Output the [x, y] coordinate of the center of the cell containing the given text.  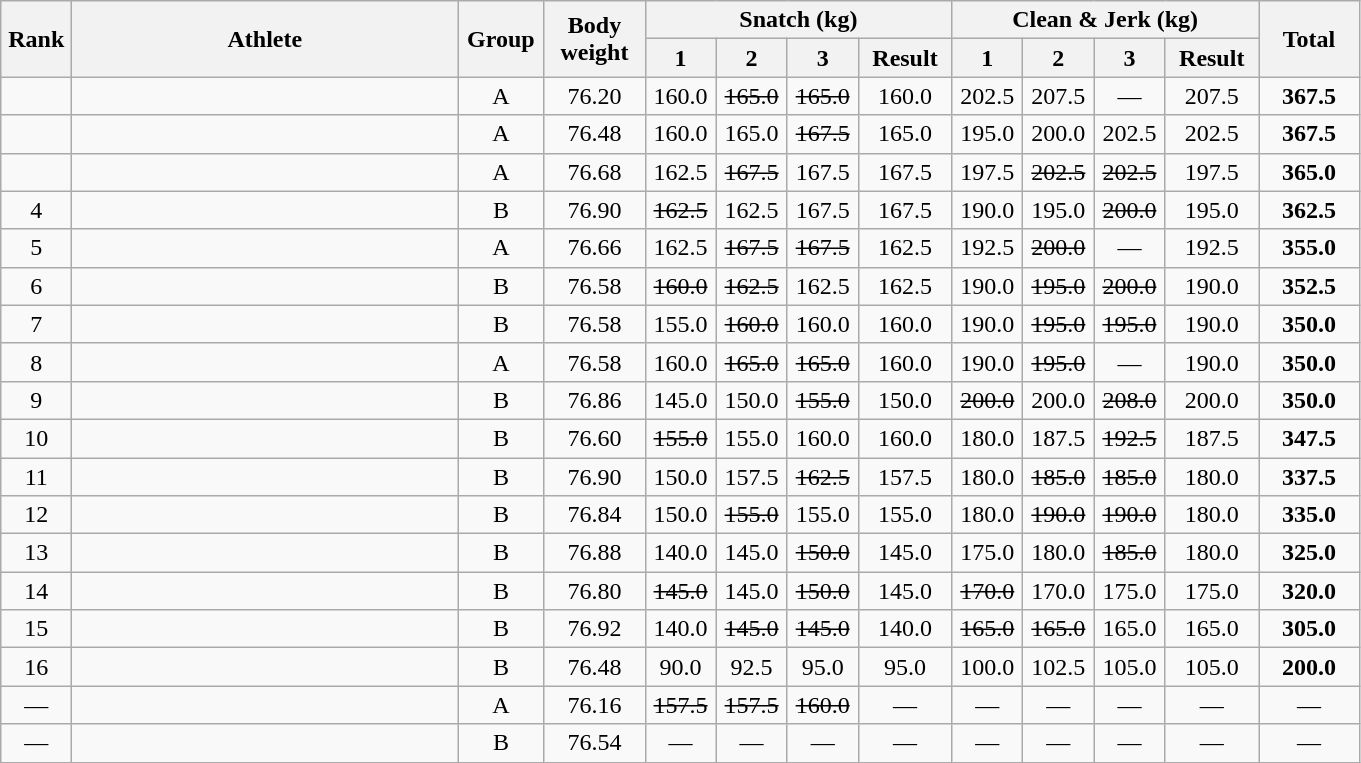
337.5 [1308, 477]
76.54 [594, 743]
100.0 [988, 667]
14 [36, 591]
4 [36, 210]
76.88 [594, 553]
76.16 [594, 705]
10 [36, 438]
11 [36, 477]
Total [1308, 39]
Body weight [594, 39]
12 [36, 515]
5 [36, 248]
76.68 [594, 172]
352.5 [1308, 286]
76.92 [594, 629]
92.5 [752, 667]
208.0 [1130, 400]
362.5 [1308, 210]
13 [36, 553]
325.0 [1308, 553]
76.66 [594, 248]
76.80 [594, 591]
76.20 [594, 96]
6 [36, 286]
76.84 [594, 515]
9 [36, 400]
8 [36, 362]
76.60 [594, 438]
15 [36, 629]
Group [501, 39]
305.0 [1308, 629]
16 [36, 667]
347.5 [1308, 438]
Clean & Jerk (kg) [1106, 20]
90.0 [680, 667]
7 [36, 324]
335.0 [1308, 515]
355.0 [1308, 248]
Rank [36, 39]
320.0 [1308, 591]
76.86 [594, 400]
102.5 [1058, 667]
Athlete [265, 39]
Snatch (kg) [798, 20]
365.0 [1308, 172]
